Return the [x, y] coordinate for the center point of the cell that contains the specified text.  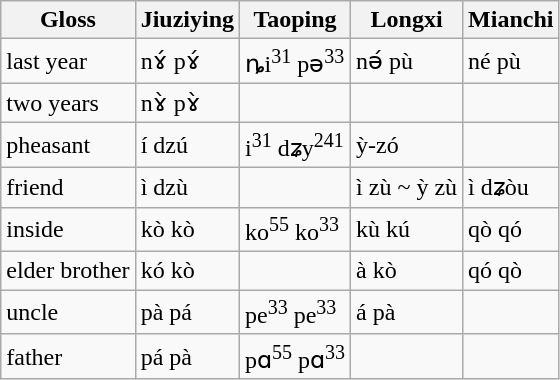
pɑ55 pɑ33 [296, 356]
ì dzù [187, 187]
qò qó [511, 230]
né pù [511, 62]
à kò [407, 271]
á pà [407, 312]
Longxi [407, 20]
ì zù ~ ỳ zù [407, 187]
Gloss [68, 20]
pe33 pe33 [296, 312]
pà pá [187, 312]
elder brother [68, 271]
Jiuziying [187, 20]
nɤ́ pɤ́ [187, 62]
qó qò [511, 271]
two years [68, 103]
nɤ̀ pɤ̀ [187, 103]
ỳ-zó [407, 146]
father [68, 356]
inside [68, 230]
last year [68, 62]
ì dʑòu [511, 187]
í dzú [187, 146]
kò kò [187, 230]
ȵi31 pǝ33 [296, 62]
kó kò [187, 271]
Taoping [296, 20]
i31 dʑy241 [296, 146]
Mianchi [511, 20]
nǝ́ pù [407, 62]
pá pà [187, 356]
pheasant [68, 146]
kù kú [407, 230]
friend [68, 187]
ko55 ko33 [296, 230]
uncle [68, 312]
